Search for the cell housing the specified text and yield its [x, y] center coordinate. 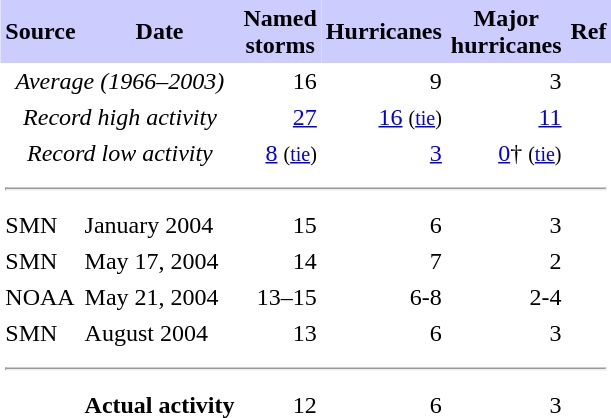
Date [160, 32]
Record high activity [120, 117]
January 2004 [160, 225]
2-4 [506, 297]
2 [506, 261]
16 [280, 81]
13–15 [280, 297]
6-8 [384, 297]
Average (1966–2003) [120, 81]
Record low activity [120, 153]
9 [384, 81]
0† (tie) [506, 153]
Majorhurricanes [506, 32]
27 [280, 117]
Ref [588, 32]
11 [506, 117]
NOAA [40, 297]
Source [40, 32]
14 [280, 261]
May 17, 2004 [160, 261]
13 [280, 333]
7 [384, 261]
Hurricanes [384, 32]
16 (tie) [384, 117]
Namedstorms [280, 32]
May 21, 2004 [160, 297]
August 2004 [160, 333]
15 [280, 225]
8 (tie) [280, 153]
